For the text-containing cell, return its midpoint in (X, Y) coordinate format. 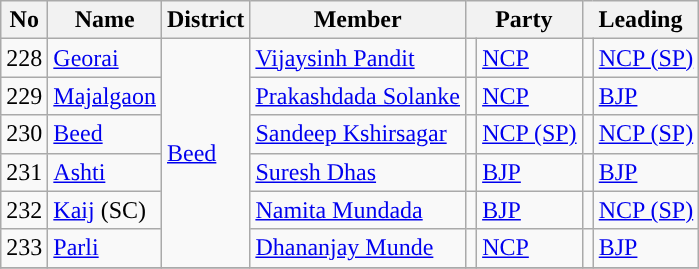
Kaij (SC) (105, 210)
231 (24, 172)
Sandeep Kshirsagar (358, 134)
230 (24, 134)
Member (358, 20)
229 (24, 96)
District (206, 20)
Majalgaon (105, 96)
Suresh Dhas (358, 172)
Party (524, 20)
228 (24, 58)
Prakashdada Solanke (358, 96)
Name (105, 20)
Dhananjay Munde (358, 248)
Leading (640, 20)
233 (24, 248)
Namita Mundada (358, 210)
Parli (105, 248)
232 (24, 210)
Ashti (105, 172)
Georai (105, 58)
No (24, 20)
Vijaysinh Pandit (358, 58)
